Output the [X, Y] coordinate of the center of the cell containing the given text.  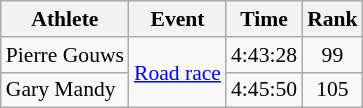
Rank [332, 19]
Gary Mandy [65, 90]
Pierre Gouws [65, 55]
4:43:28 [264, 55]
Road race [178, 72]
Time [264, 19]
Event [178, 19]
99 [332, 55]
Athlete [65, 19]
4:45:50 [264, 90]
105 [332, 90]
